Detect which cell encompasses the target text, then output its [x, y] center coordinate. 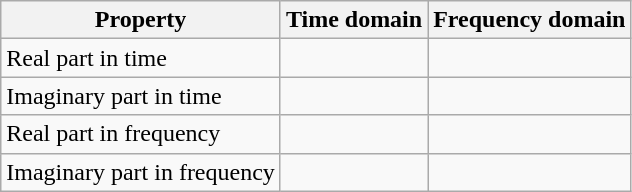
Real part in frequency [141, 134]
Imaginary part in time [141, 96]
Imaginary part in frequency [141, 172]
Real part in time [141, 58]
Frequency domain [530, 20]
Property [141, 20]
Time domain [354, 20]
